Output the [x, y] coordinate of the center of the cell containing the given text.  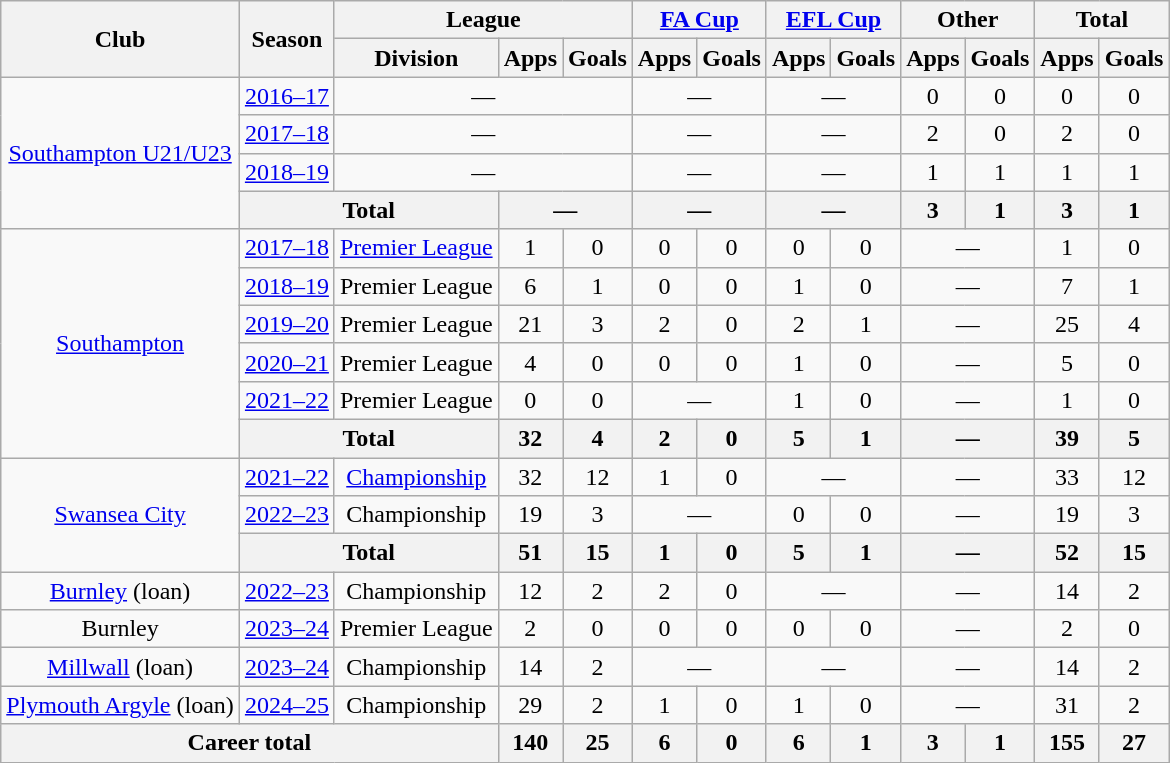
EFL Cup [833, 20]
2020–21 [286, 362]
2019–20 [286, 324]
Burnley [120, 629]
FA Cup [699, 20]
51 [530, 553]
League [483, 20]
39 [1067, 438]
140 [530, 743]
Other [968, 20]
27 [1134, 743]
29 [530, 705]
Southampton U21/U23 [120, 153]
Swansea City [120, 515]
2024–25 [286, 705]
Season [286, 39]
31 [1067, 705]
7 [1067, 286]
Club [120, 39]
2016–17 [286, 96]
Career total [250, 743]
33 [1067, 477]
Burnley (loan) [120, 591]
52 [1067, 553]
155 [1067, 743]
Millwall (loan) [120, 667]
21 [530, 324]
Division [416, 58]
Plymouth Argyle (loan) [120, 705]
Southampton [120, 343]
